Output the (X, Y) coordinate of the center of the cell containing the given text.  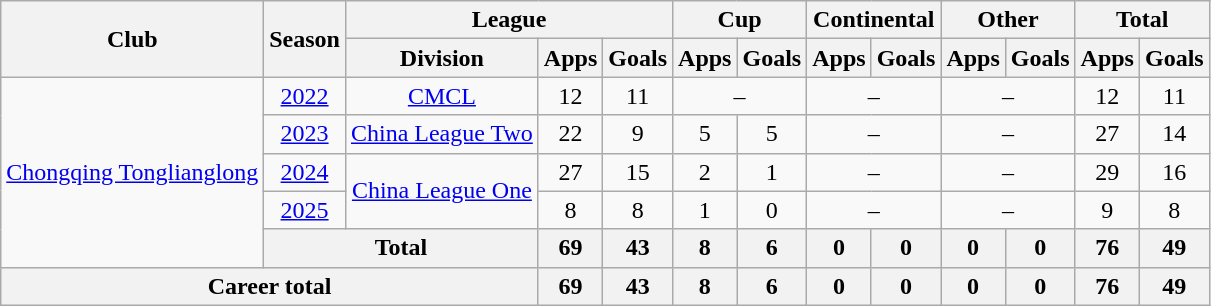
Club (132, 39)
2022 (305, 96)
Cup (740, 20)
2025 (305, 210)
14 (1174, 134)
2023 (305, 134)
2024 (305, 172)
Division (442, 58)
29 (1107, 172)
CMCL (442, 96)
2 (705, 172)
Continental (874, 20)
Season (305, 39)
League (508, 20)
Chongqing Tonglianglong (132, 172)
16 (1174, 172)
22 (570, 134)
Career total (270, 286)
Other (1008, 20)
15 (638, 172)
China League One (442, 191)
China League Two (442, 134)
